Find where the given text appears and provide that cell's center as (x, y) coordinate. 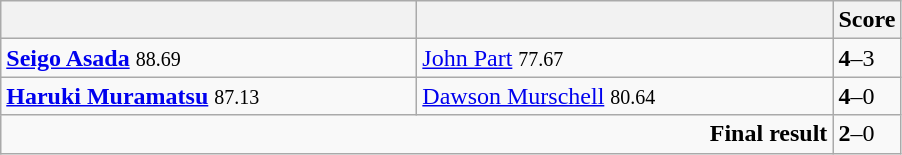
Score (867, 20)
John Part 77.67 (625, 58)
Final result (417, 134)
4–0 (867, 96)
Haruki Muramatsu 87.13 (209, 96)
Dawson Murschell 80.64 (625, 96)
4–3 (867, 58)
2–0 (867, 134)
Seigo Asada 88.69 (209, 58)
